Pinpoint the cell where the given text exists, returning its [X, Y] midpoint coordinate. 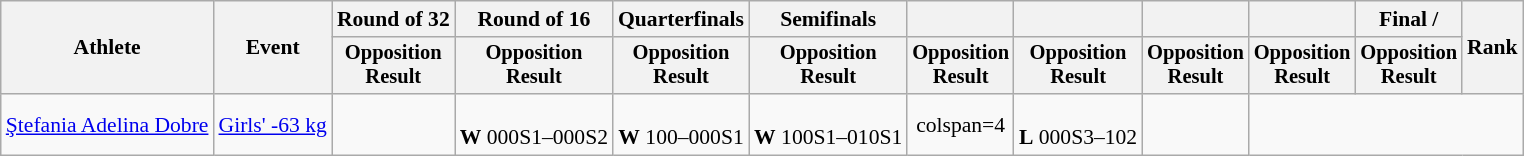
Semifinals [828, 19]
Girls' -63 kg [272, 124]
W 100–000S1 [681, 124]
Ştefania Adelina Dobre [108, 124]
Event [272, 48]
Athlete [108, 48]
Round of 16 [534, 19]
W 100S1–010S1 [828, 124]
colspan=4 [960, 124]
L 000S3–102 [1078, 124]
W 000S1–000S2 [534, 124]
Rank [1492, 48]
Quarterfinals [681, 19]
Round of 32 [394, 19]
Final / [1408, 19]
